Output the (X, Y) coordinate of the center of the cell containing the given text.  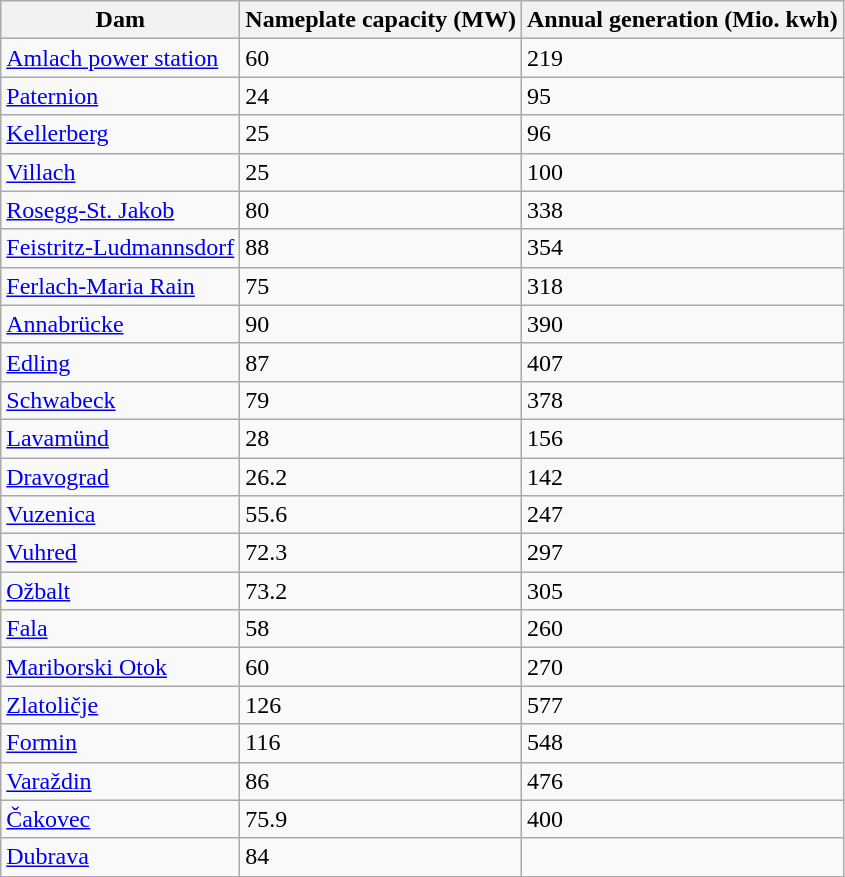
Ferlach-Maria Rain (120, 286)
390 (682, 324)
Varaždin (120, 781)
305 (682, 591)
Amlach power station (120, 58)
Formin (120, 743)
95 (682, 96)
354 (682, 248)
Vuhred (120, 553)
75.9 (381, 819)
Edling (120, 362)
Dravograd (120, 477)
86 (381, 781)
126 (381, 705)
142 (682, 477)
84 (381, 857)
219 (682, 58)
Vuzenica (120, 515)
270 (682, 667)
260 (682, 629)
28 (381, 438)
Nameplate capacity (MW) (381, 20)
100 (682, 172)
Zlatoličje (120, 705)
400 (682, 819)
Čakovec (120, 819)
80 (381, 210)
Annabrücke (120, 324)
318 (682, 286)
297 (682, 553)
Fala (120, 629)
577 (682, 705)
378 (682, 400)
58 (381, 629)
Paternion (120, 96)
548 (682, 743)
Schwabeck (120, 400)
Feistritz-Ludmannsdorf (120, 248)
73.2 (381, 591)
55.6 (381, 515)
476 (682, 781)
Lavamünd (120, 438)
24 (381, 96)
72.3 (381, 553)
407 (682, 362)
338 (682, 210)
26.2 (381, 477)
87 (381, 362)
156 (682, 438)
Dubrava (120, 857)
79 (381, 400)
Ožbalt (120, 591)
90 (381, 324)
Dam (120, 20)
Mariborski Otok (120, 667)
247 (682, 515)
Rosegg-St. Jakob (120, 210)
96 (682, 134)
88 (381, 248)
75 (381, 286)
Annual generation (Mio. kwh) (682, 20)
116 (381, 743)
Villach (120, 172)
Kellerberg (120, 134)
